Pinpoint the cell where the given text exists, returning its (X, Y) midpoint coordinate. 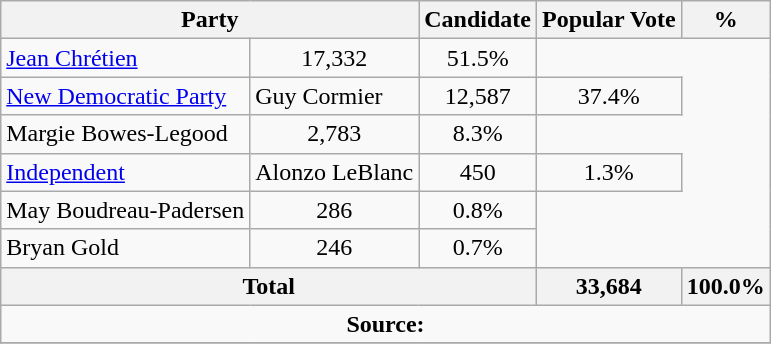
Margie Bowes-Legood (126, 134)
Party (210, 20)
Alonzo LeBlanc (334, 172)
New Democratic Party (126, 96)
Popular Vote (610, 20)
286 (334, 210)
Independent (126, 172)
0.8% (478, 210)
246 (334, 248)
17,332 (334, 58)
Jean Chrétien (126, 58)
450 (478, 172)
Total (269, 286)
Bryan Gold (126, 248)
May Boudreau-Padersen (126, 210)
33,684 (610, 286)
Source: (386, 324)
37.4% (610, 96)
% (726, 20)
Candidate (478, 20)
51.5% (478, 58)
8.3% (478, 134)
12,587 (478, 96)
100.0% (726, 286)
0.7% (478, 248)
2,783 (334, 134)
Guy Cormier (334, 96)
1.3% (610, 172)
